Determine the [x, y] coordinate at the center of the cell enclosing the given text.  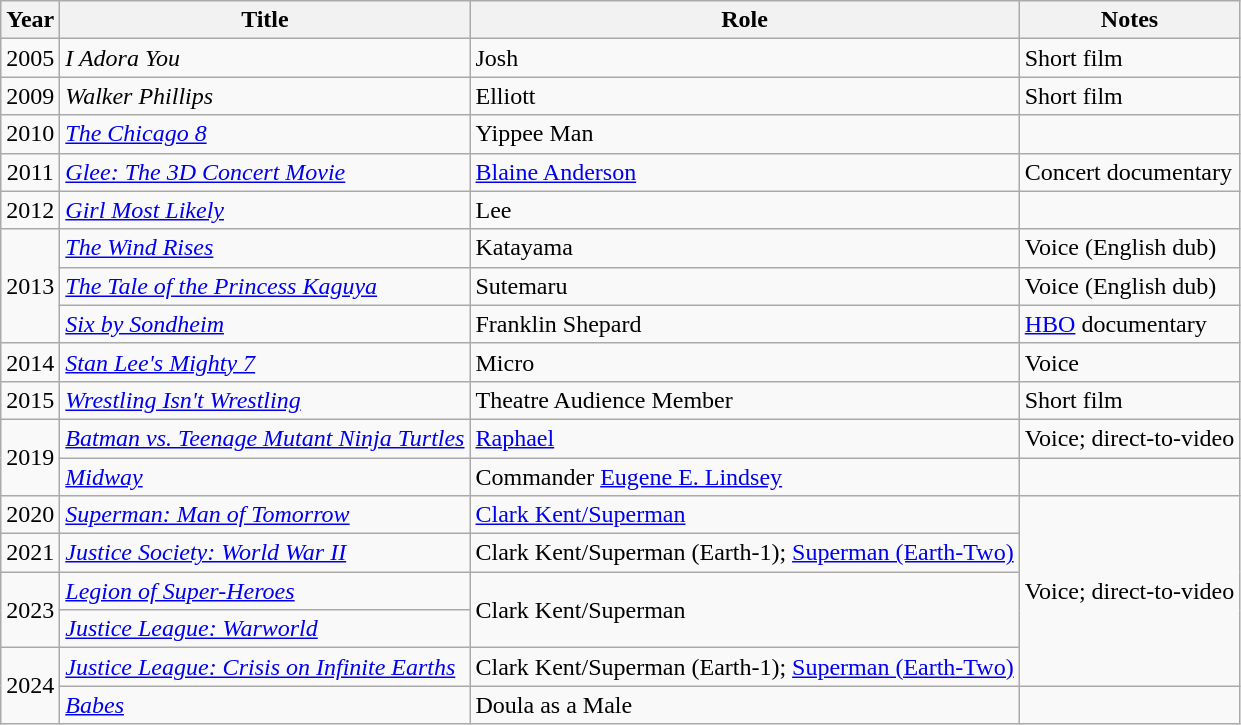
2009 [30, 96]
2023 [30, 610]
Role [744, 20]
Wrestling Isn't Wrestling [265, 400]
Voice [1130, 362]
Legion of Super-Heroes [265, 591]
Midway [265, 477]
Franklin Shepard [744, 324]
I Adora You [265, 58]
Justice Society: World War II [265, 553]
Girl Most Likely [265, 210]
Notes [1130, 20]
Walker Phillips [265, 96]
Year [30, 20]
Raphael [744, 438]
Blaine Anderson [744, 172]
Theatre Audience Member [744, 400]
2019 [30, 457]
2020 [30, 515]
Micro [744, 362]
Yippee Man [744, 134]
Sutemaru [744, 286]
Elliott [744, 96]
The Tale of the Princess Kaguya [265, 286]
2015 [30, 400]
The Wind Rises [265, 248]
Justice League: Warworld [265, 629]
HBO documentary [1130, 324]
Lee [744, 210]
Commander Eugene E. Lindsey [744, 477]
Concert documentary [1130, 172]
2014 [30, 362]
Katayama [744, 248]
Title [265, 20]
Batman vs. Teenage Mutant Ninja Turtles [265, 438]
Justice League: Crisis on Infinite Earths [265, 667]
Glee: The 3D Concert Movie [265, 172]
2012 [30, 210]
2005 [30, 58]
Stan Lee's Mighty 7 [265, 362]
Doula as a Male [744, 705]
2013 [30, 286]
2024 [30, 686]
2010 [30, 134]
The Chicago 8 [265, 134]
Superman: Man of Tomorrow [265, 515]
2011 [30, 172]
Josh [744, 58]
Babes [265, 705]
2021 [30, 553]
Six by Sondheim [265, 324]
